Output the (x, y) coordinate of the center of the cell containing the given text.  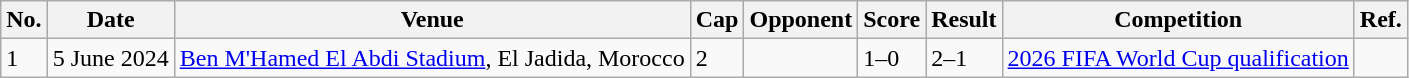
2 (717, 58)
5 June 2024 (110, 58)
Result (964, 20)
Opponent (801, 20)
No. (24, 20)
Competition (1178, 20)
Score (892, 20)
Venue (432, 20)
2026 FIFA World Cup qualification (1178, 58)
1 (24, 58)
Date (110, 20)
2–1 (964, 58)
Cap (717, 20)
Ben M'Hamed El Abdi Stadium, El Jadida, Morocco (432, 58)
Ref. (1380, 20)
1–0 (892, 58)
